Pinpoint the cell where the given text exists, returning its [X, Y] midpoint coordinate. 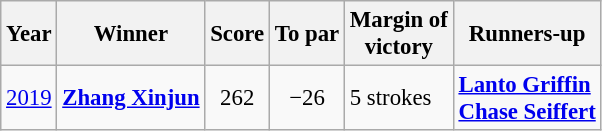
Lanto Griffin Chase Seiffert [527, 98]
Zhang Xinjun [131, 98]
Score [238, 34]
262 [238, 98]
−26 [306, 98]
Margin ofvictory [398, 34]
Runners-up [527, 34]
Winner [131, 34]
To par [306, 34]
5 strokes [398, 98]
2019 [29, 98]
Year [29, 34]
